Provide the (X, Y) coordinate of the cell's center where the given text is located.  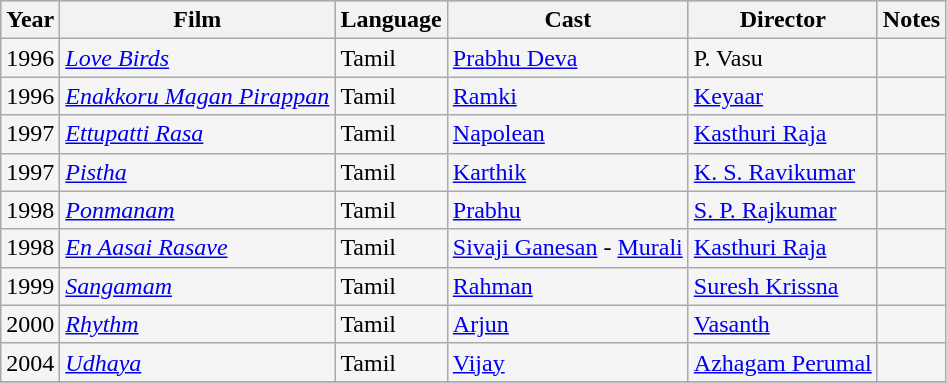
S. P. Rajkumar (782, 210)
Pistha (198, 172)
1999 (30, 286)
Arjun (568, 324)
Notes (911, 20)
Cast (568, 20)
Prabhu Deva (568, 58)
Keyaar (782, 96)
Rahman (568, 286)
Prabhu (568, 210)
Year (30, 20)
Sivaji Ganesan - Murali (568, 248)
Sangamam (198, 286)
K. S. Ravikumar (782, 172)
Suresh Krissna (782, 286)
2004 (30, 362)
Love Birds (198, 58)
Enakkoru Magan Pirappan (198, 96)
Azhagam Perumal (782, 362)
Language (391, 20)
Vijay (568, 362)
Napolean (568, 134)
Director (782, 20)
Ramki (568, 96)
Udhaya (198, 362)
2000 (30, 324)
Film (198, 20)
Vasanth (782, 324)
Ponmanam (198, 210)
Ettupatti Rasa (198, 134)
P. Vasu (782, 58)
Rhythm (198, 324)
Karthik (568, 172)
En Aasai Rasave (198, 248)
